Pinpoint the cell where the given text exists, returning its (X, Y) midpoint coordinate. 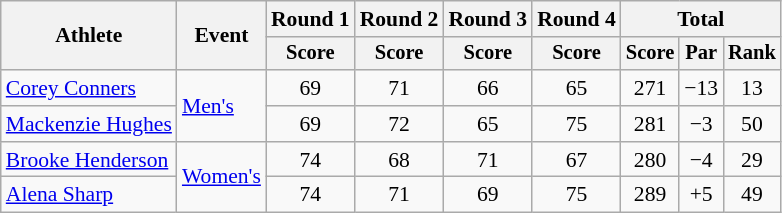
Alena Sharp (89, 195)
−4 (701, 160)
Round 2 (400, 19)
66 (488, 88)
Corey Conners (89, 88)
Total (701, 19)
Men's (222, 106)
271 (650, 88)
Par (701, 54)
67 (576, 160)
Brooke Henderson (89, 160)
29 (752, 160)
Athlete (89, 36)
281 (650, 124)
68 (400, 160)
Rank (752, 54)
280 (650, 160)
72 (400, 124)
50 (752, 124)
+5 (701, 195)
−3 (701, 124)
Mackenzie Hughes (89, 124)
Event (222, 36)
13 (752, 88)
Round 3 (488, 19)
−13 (701, 88)
Round 4 (576, 19)
289 (650, 195)
Women's (222, 178)
49 (752, 195)
Round 1 (310, 19)
